Determine the [x, y] coordinate at the center of the cell enclosing the given text.  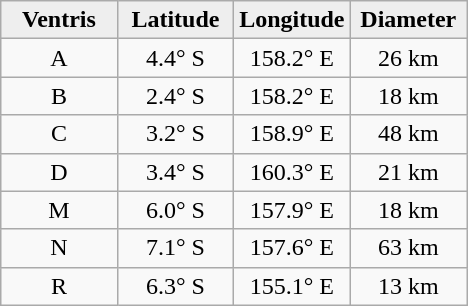
2.4° S [175, 96]
A [59, 58]
7.1° S [175, 248]
Diameter [408, 20]
26 km [408, 58]
157.6° E [292, 248]
N [59, 248]
160.3° E [292, 172]
3.2° S [175, 134]
M [59, 210]
Ventris [59, 20]
D [59, 172]
Latitude [175, 20]
48 km [408, 134]
63 km [408, 248]
Longitude [292, 20]
4.4° S [175, 58]
B [59, 96]
157.9° E [292, 210]
R [59, 286]
158.9° E [292, 134]
6.3° S [175, 286]
21 km [408, 172]
3.4° S [175, 172]
155.1° E [292, 286]
13 km [408, 286]
6.0° S [175, 210]
C [59, 134]
